Pinpoint the cell where the given text exists, returning its (X, Y) midpoint coordinate. 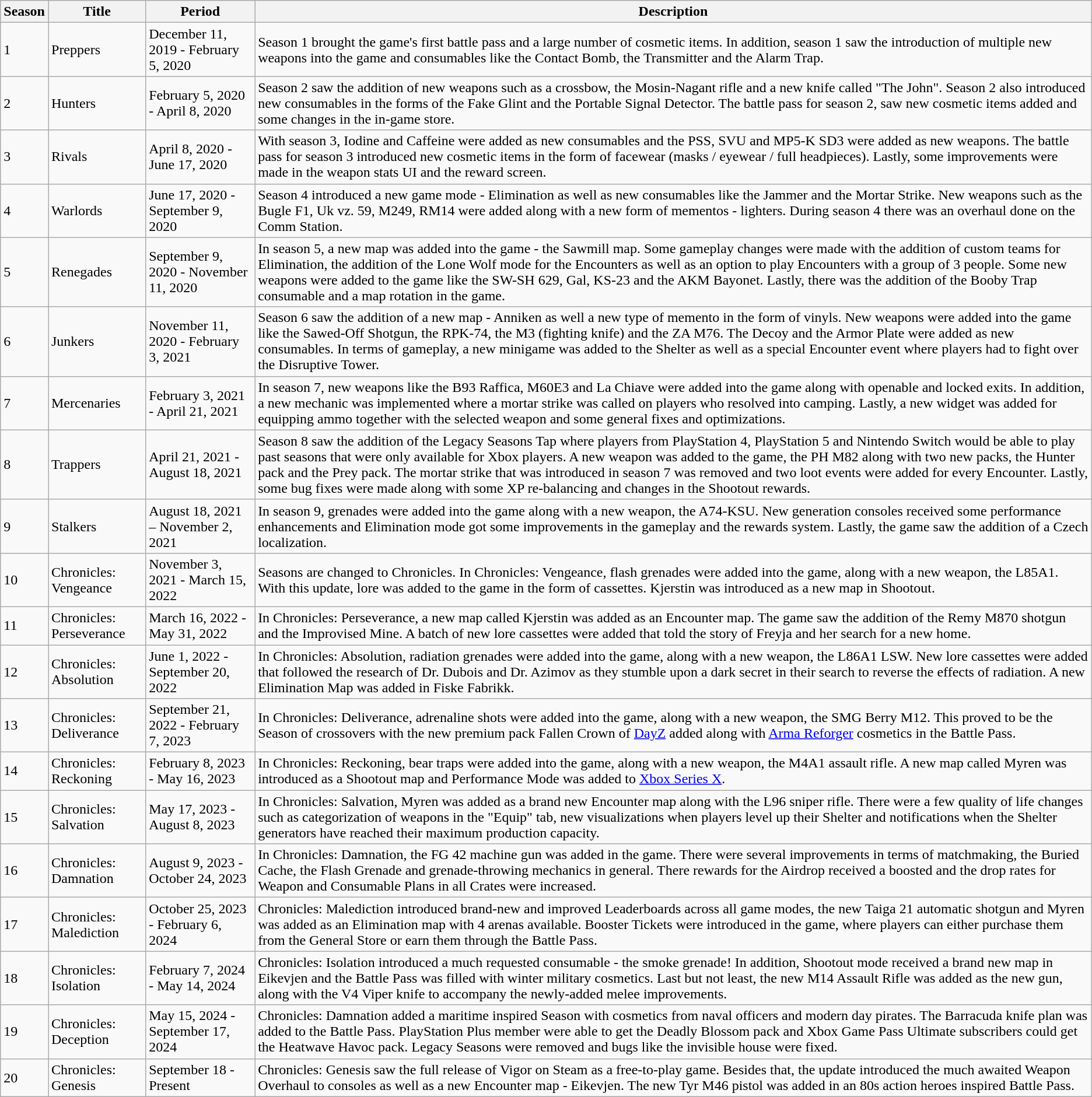
11 (24, 625)
Chronicles: Deliverance (97, 726)
September 9, 2020 - November 11, 2020 (201, 272)
Chronicles: Genesis (97, 1078)
February 8, 2023 - May 16, 2023 (201, 771)
May 17, 2023 - August 8, 2023 (201, 817)
Description (673, 12)
February 7, 2024 - May 14, 2024 (201, 978)
15 (24, 817)
February 3, 2021 - April 21, 2021 (201, 403)
May 15, 2024 - September 17, 2024 (201, 1032)
2 (24, 103)
Chronicles: Deception (97, 1032)
Warlords (97, 211)
April 8, 2020 - June 17, 2020 (201, 157)
Hunters (97, 103)
7 (24, 403)
19 (24, 1032)
Renegades (97, 272)
October 25, 2023 - February 6, 2024 (201, 924)
Chronicles: Isolation (97, 978)
9 (24, 526)
Stalkers (97, 526)
20 (24, 1078)
5 (24, 272)
Chronicles: Salvation (97, 817)
Trappers (97, 464)
17 (24, 924)
Chronicles: Reckoning (97, 771)
1 (24, 50)
Chronicles: Vengeance (97, 580)
Season (24, 12)
Rivals (97, 157)
November 3, 2021 - March 15, 2022 (201, 580)
16 (24, 871)
August 9, 2023 - October 24, 2023 (201, 871)
4 (24, 211)
June 1, 2022 - September 20, 2022 (201, 672)
Period (201, 12)
14 (24, 771)
Junkers (97, 342)
12 (24, 672)
September 21, 2022 - February 7, 2023 (201, 726)
August 18, 2021 – November 2, 2021 (201, 526)
Chronicles: Absolution (97, 672)
September 18 - Present (201, 1078)
Chronicles: Damnation (97, 871)
3 (24, 157)
November 11, 2020 - February 3, 2021 (201, 342)
10 (24, 580)
December 11, 2019 - February 5, 2020 (201, 50)
Chronicles: Malediction (97, 924)
18 (24, 978)
March 16, 2022 - May 31, 2022 (201, 625)
Mercenaries (97, 403)
13 (24, 726)
Title (97, 12)
June 17, 2020 - September 9, 2020 (201, 211)
February 5, 2020 - April 8, 2020 (201, 103)
6 (24, 342)
April 21, 2021 - August 18, 2021 (201, 464)
Preppers (97, 50)
Chronicles: Perseverance (97, 625)
8 (24, 464)
